Return the [x, y] coordinate for the center point of the cell that contains the specified text.  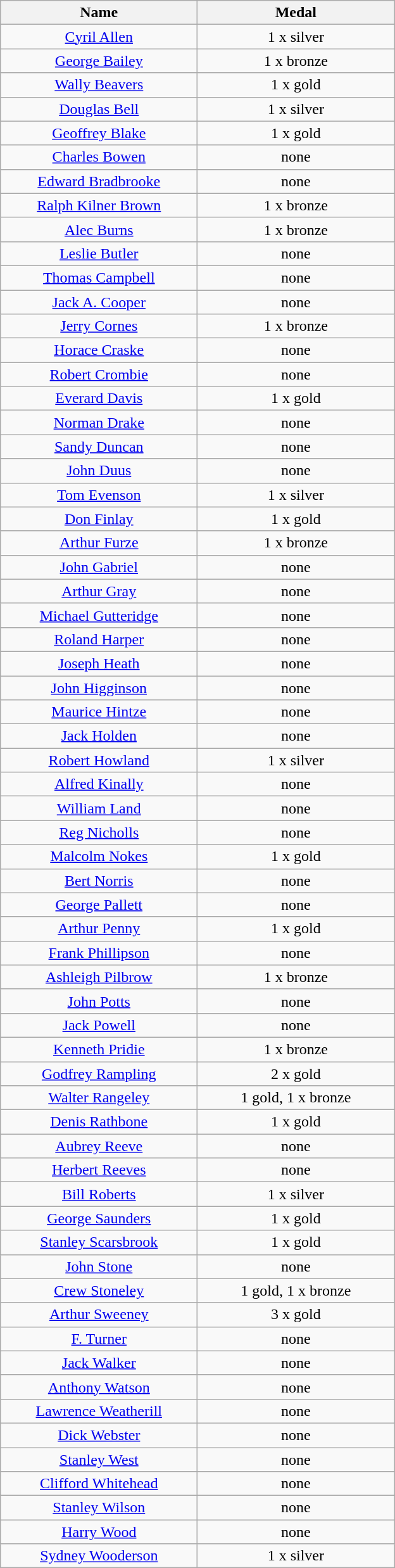
Reg Nicholls [99, 832]
Godfrey Rampling [99, 1074]
Alec Burns [99, 229]
Bill Roberts [99, 1194]
Denis Rathbone [99, 1122]
John Potts [99, 1001]
Tom Evenson [99, 495]
Wally Beavers [99, 85]
Robert Howland [99, 760]
George Saunders [99, 1218]
Alfred Kinally [99, 784]
Name [99, 13]
Joseph Heath [99, 663]
Stanley West [99, 1459]
Don Finlay [99, 519]
Jack A. Cooper [99, 302]
John Gabriel [99, 567]
Jerry Cornes [99, 326]
Thomas Campbell [99, 277]
Ashleigh Pilbrow [99, 977]
Norman Drake [99, 423]
Horace Craske [99, 350]
Walter Rangeley [99, 1098]
Harry Wood [99, 1532]
Arthur Furze [99, 543]
George Pallett [99, 905]
Jack Holden [99, 736]
Michael Gutteridge [99, 615]
Douglas Bell [99, 109]
Bert Norris [99, 881]
F. Turner [99, 1339]
William Land [99, 808]
Sydney Wooderson [99, 1556]
Ralph Kilner Brown [99, 205]
Clifford Whitehead [99, 1484]
2 x gold [296, 1074]
John Duus [99, 471]
Geoffrey Blake [99, 133]
Aubrey Reeve [99, 1146]
Charles Bowen [99, 157]
John Higginson [99, 687]
Jack Powell [99, 1025]
Everard Davis [99, 398]
Medal [296, 13]
Maurice Hintze [99, 712]
Cyril Allen [99, 37]
Frank Phillipson [99, 953]
Sandy Duncan [99, 447]
Leslie Butler [99, 253]
Stanley Wilson [99, 1508]
Stanley Scarsbrook [99, 1242]
Edward Bradbrooke [99, 181]
Arthur Gray [99, 591]
Jack Walker [99, 1363]
Robert Crombie [99, 374]
Arthur Penny [99, 929]
George Bailey [99, 61]
Roland Harper [99, 639]
Arthur Sweeney [99, 1315]
Malcolm Nokes [99, 857]
Crew Stoneley [99, 1291]
John Stone [99, 1266]
3 x gold [296, 1315]
Herbert Reeves [99, 1170]
Dick Webster [99, 1435]
Kenneth Pridie [99, 1049]
Lawrence Weatherill [99, 1411]
Anthony Watson [99, 1387]
